Return the [X, Y] coordinate for the center point of the cell that contains the specified text.  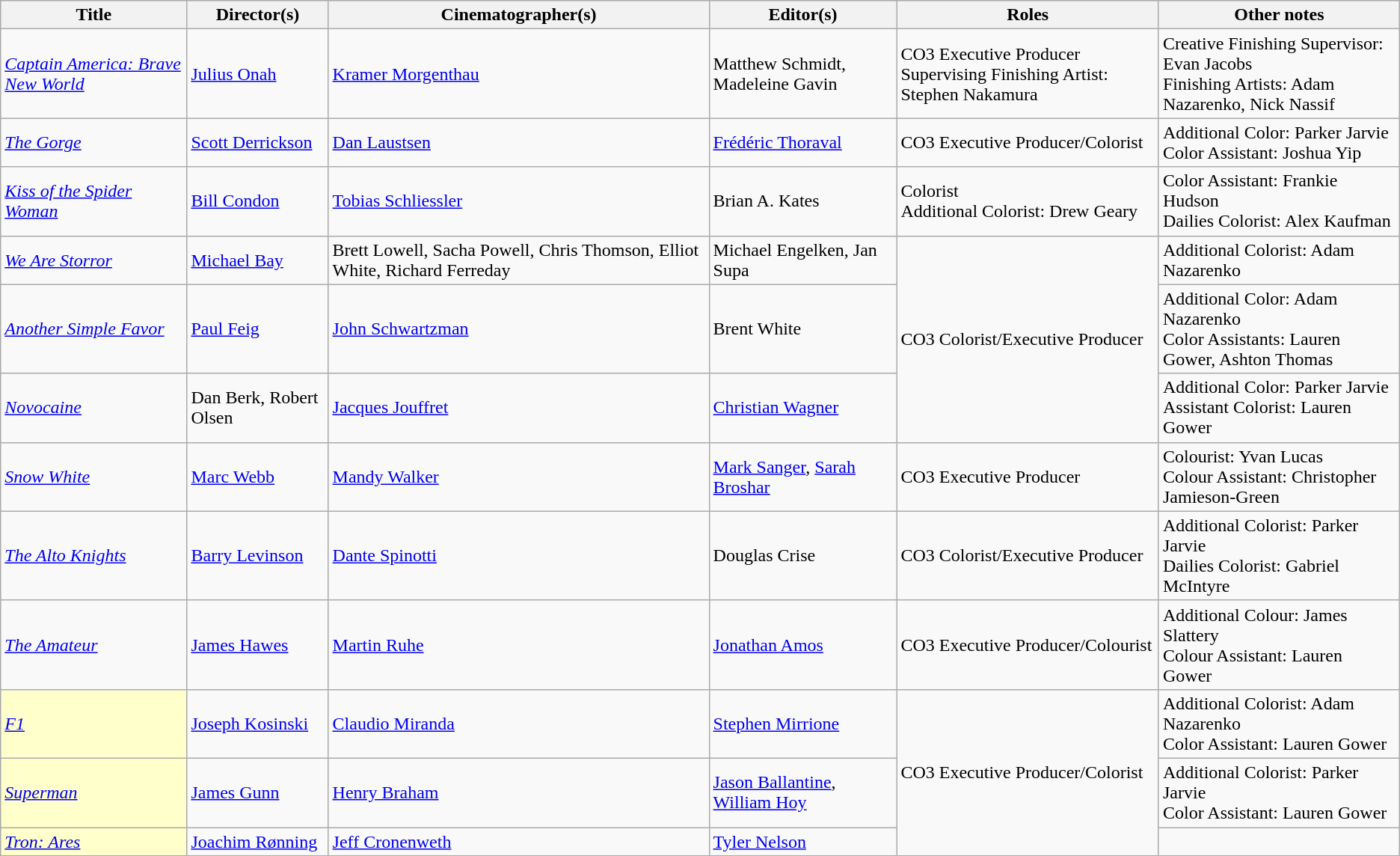
Superman [94, 792]
Additional Color: Parker JarvieAssistant Colorist: Lauren Gower [1279, 408]
Michael Engelken, Jan Supa [803, 260]
Color Assistant: Frankie HudsonDailies Colorist: Alex Kaufman [1279, 201]
Tyler Nelson [803, 842]
Henry Braham [519, 792]
Kiss of the Spider Woman [94, 201]
Cinematographer(s) [519, 15]
John Schwartzman [519, 329]
Additional Colour: James SlatteryColour Assistant: Lauren Gower [1279, 645]
We Are Storror [94, 260]
Creative Finishing Supervisor: Evan JacobsFinishing Artists: Adam Nazarenko, Nick Nassif [1279, 73]
Christian Wagner [803, 408]
Other notes [1279, 15]
Novocaine [94, 408]
Jacques Jouffret [519, 408]
Joachim Rønning [257, 842]
Editor(s) [803, 15]
Michael Bay [257, 260]
Julius Onah [257, 73]
Scott Derrickson [257, 142]
Dan Laustsen [519, 142]
Director(s) [257, 15]
Marc Webb [257, 477]
Matthew Schmidt, Madeleine Gavin [803, 73]
Mandy Walker [519, 477]
Captain America: Brave New World [94, 73]
Claudio Miranda [519, 724]
Brent White [803, 329]
James Gunn [257, 792]
Colourist: Yvan LucasColour Assistant: Christopher Jamieson-Green [1279, 477]
Kramer Morgenthau [519, 73]
Brett Lowell, Sacha Powell, Chris Thomson, Elliot White, Richard Ferreday [519, 260]
Dante Spinotti [519, 555]
The Alto Knights [94, 555]
CO3 Executive ProducerSupervising Finishing Artist: Stephen Nakamura [1028, 73]
Jeff Cronenweth [519, 842]
Joseph Kosinski [257, 724]
Jonathan Amos [803, 645]
CO3 Executive Producer/Colourist [1028, 645]
Paul Feig [257, 329]
Roles [1028, 15]
James Hawes [257, 645]
The Amateur [94, 645]
The Gorge [94, 142]
Dan Berk, Robert Olsen [257, 408]
Additional Colorist: Adam NazarenkoColor Assistant: Lauren Gower [1279, 724]
Frédéric Thoraval [803, 142]
Martin Ruhe [519, 645]
Additional Colorist: Parker JarvieColor Assistant: Lauren Gower [1279, 792]
Mark Sanger, Sarah Broshar [803, 477]
F1 [94, 724]
Tobias Schliessler [519, 201]
Douglas Crise [803, 555]
Brian A. Kates [803, 201]
Additional Colorist: Parker JarvieDailies Colorist: Gabriel McIntyre [1279, 555]
Barry Levinson [257, 555]
Stephen Mirrione [803, 724]
Additional Color: Adam NazarenkoColor Assistants: Lauren Gower, Ashton Thomas [1279, 329]
Snow White [94, 477]
Another Simple Favor [94, 329]
Title [94, 15]
Additional Color: Parker JarvieColor Assistant: Joshua Yip [1279, 142]
Jason Ballantine, William Hoy [803, 792]
CO3 Executive Producer [1028, 477]
Bill Condon [257, 201]
ColoristAdditional Colorist: Drew Geary [1028, 201]
Additional Colorist: Adam Nazarenko [1279, 260]
Tron: Ares [94, 842]
